Output the [X, Y] coordinate of the center of the cell containing the given text.  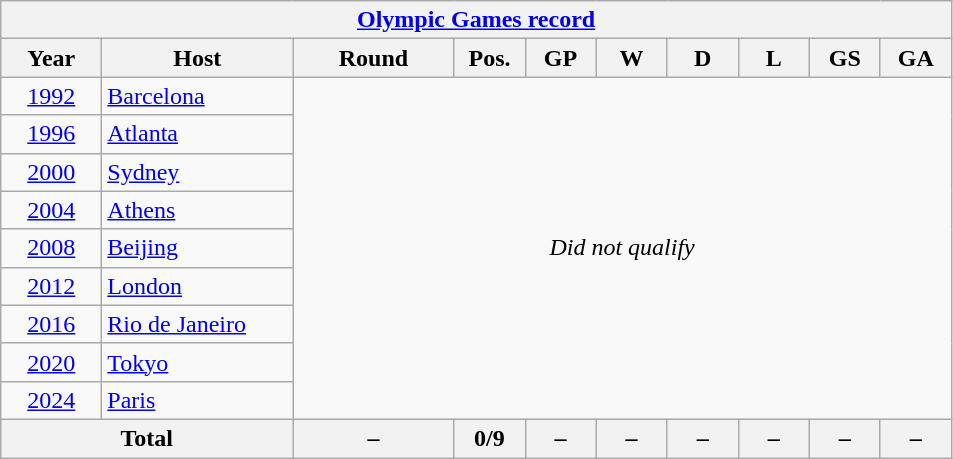
L [774, 58]
Paris [198, 400]
W [632, 58]
0/9 [490, 438]
Year [52, 58]
Olympic Games record [476, 20]
2004 [52, 210]
1996 [52, 134]
GS [844, 58]
2024 [52, 400]
Rio de Janeiro [198, 324]
Atlanta [198, 134]
1992 [52, 96]
2000 [52, 172]
Round [374, 58]
D [702, 58]
Barcelona [198, 96]
2012 [52, 286]
GP [560, 58]
Sydney [198, 172]
GA [916, 58]
Athens [198, 210]
2020 [52, 362]
2016 [52, 324]
London [198, 286]
2008 [52, 248]
Total [147, 438]
Pos. [490, 58]
Beijing [198, 248]
Tokyo [198, 362]
Host [198, 58]
Did not qualify [622, 248]
